Output the (X, Y) coordinate of the center of the cell containing the given text.  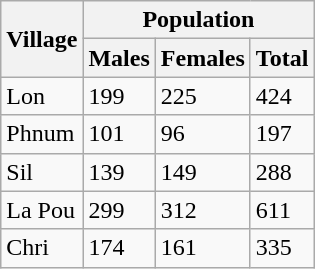
174 (119, 248)
101 (119, 134)
Phnum (42, 134)
La Pou (42, 210)
96 (202, 134)
Total (282, 58)
Lon (42, 96)
Village (42, 39)
299 (119, 210)
611 (282, 210)
Population (198, 20)
197 (282, 134)
Males (119, 58)
149 (202, 172)
225 (202, 96)
139 (119, 172)
288 (282, 172)
Sil (42, 172)
Chri (42, 248)
199 (119, 96)
Females (202, 58)
335 (282, 248)
161 (202, 248)
424 (282, 96)
312 (202, 210)
